Return [x, y] of the center of cell containing provided text 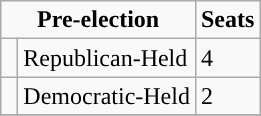
2 [227, 96]
4 [227, 58]
Pre-election [98, 20]
Republican-Held [107, 58]
Seats [227, 20]
Democratic-Held [107, 96]
